Capture the cell that displays the provided text and extract its [X, Y] central coordinate. 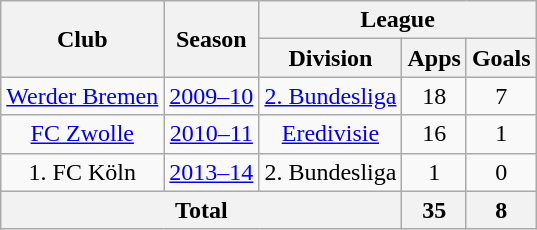
8 [501, 210]
Apps [434, 58]
7 [501, 96]
League [398, 20]
2010–11 [212, 134]
2013–14 [212, 172]
1. FC Köln [82, 172]
FC Zwolle [82, 134]
Division [330, 58]
Club [82, 39]
2009–10 [212, 96]
18 [434, 96]
35 [434, 210]
0 [501, 172]
Werder Bremen [82, 96]
Total [202, 210]
Season [212, 39]
Eredivisie [330, 134]
Goals [501, 58]
16 [434, 134]
